Output the [X, Y] coordinate of the center of the cell containing the given text.  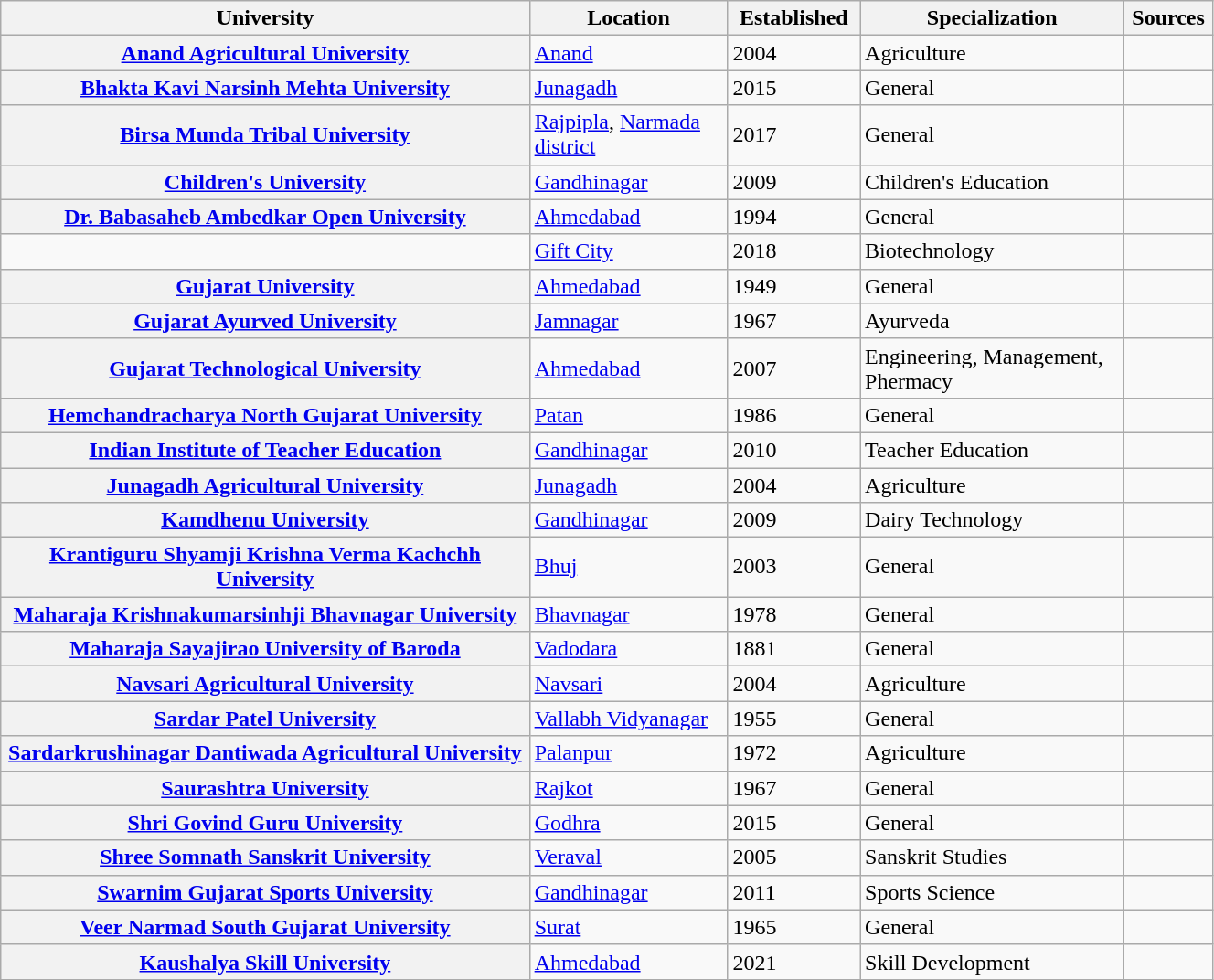
Patan [629, 415]
Sardarkrushinagar Dantiwada Agricultural University [265, 753]
1978 [793, 614]
2005 [793, 857]
2010 [793, 450]
Engineering, Management, Phermacy [993, 367]
Gujarat Technological University [265, 367]
Vadodara [629, 649]
Krantiguru Shyamji Krishna Verma Kachchh University [265, 567]
Surat [629, 927]
2021 [793, 962]
Sanskrit Studies [993, 857]
Godhra [629, 823]
1972 [793, 753]
Swarnim Gujarat Sports University [265, 892]
2017 [793, 135]
Gujarat University [265, 286]
Saurashtra University [265, 788]
2018 [793, 251]
Biotechnology [993, 251]
Specialization [993, 18]
Bhakta Kavi Narsinh Mehta University [265, 88]
Junagadh Agricultural University [265, 485]
Jamnagar [629, 321]
Navsari Agricultural University [265, 684]
Maharaja Krishnakumarsinhji Bhavnagar University [265, 614]
Gift City [629, 251]
Children's University [265, 182]
Bhuj [629, 567]
University [265, 18]
Kaushalya Skill University [265, 962]
Anand [629, 53]
Dr. Babasaheb Ambedkar Open University [265, 217]
1986 [793, 415]
1994 [793, 217]
1965 [793, 927]
Veer Narmad South Gujarat University [265, 927]
Vallabh Vidyanagar [629, 719]
Palanpur [629, 753]
Established [793, 18]
Children's Education [993, 182]
Skill Development [993, 962]
Sardar Patel University [265, 719]
1881 [793, 649]
2011 [793, 892]
Bhavnagar [629, 614]
Rajkot [629, 788]
Gujarat Ayurved University [265, 321]
Hemchandracharya North Gujarat University [265, 415]
Kamdhenu University [265, 520]
Maharaja Sayajirao University of Baroda [265, 649]
Dairy Technology [993, 520]
Veraval [629, 857]
Ayurveda [993, 321]
Anand Agricultural University [265, 53]
1949 [793, 286]
Location [629, 18]
Teacher Education [993, 450]
Shri Govind Guru University [265, 823]
2007 [793, 367]
2003 [793, 567]
1955 [793, 719]
Sources [1168, 18]
Rajpipla, Narmada district [629, 135]
Birsa Munda Tribal University [265, 135]
Navsari [629, 684]
Sports Science [993, 892]
Shree Somnath Sanskrit University [265, 857]
Indian Institute of Teacher Education [265, 450]
